Search for the cell housing the specified text and yield its [x, y] center coordinate. 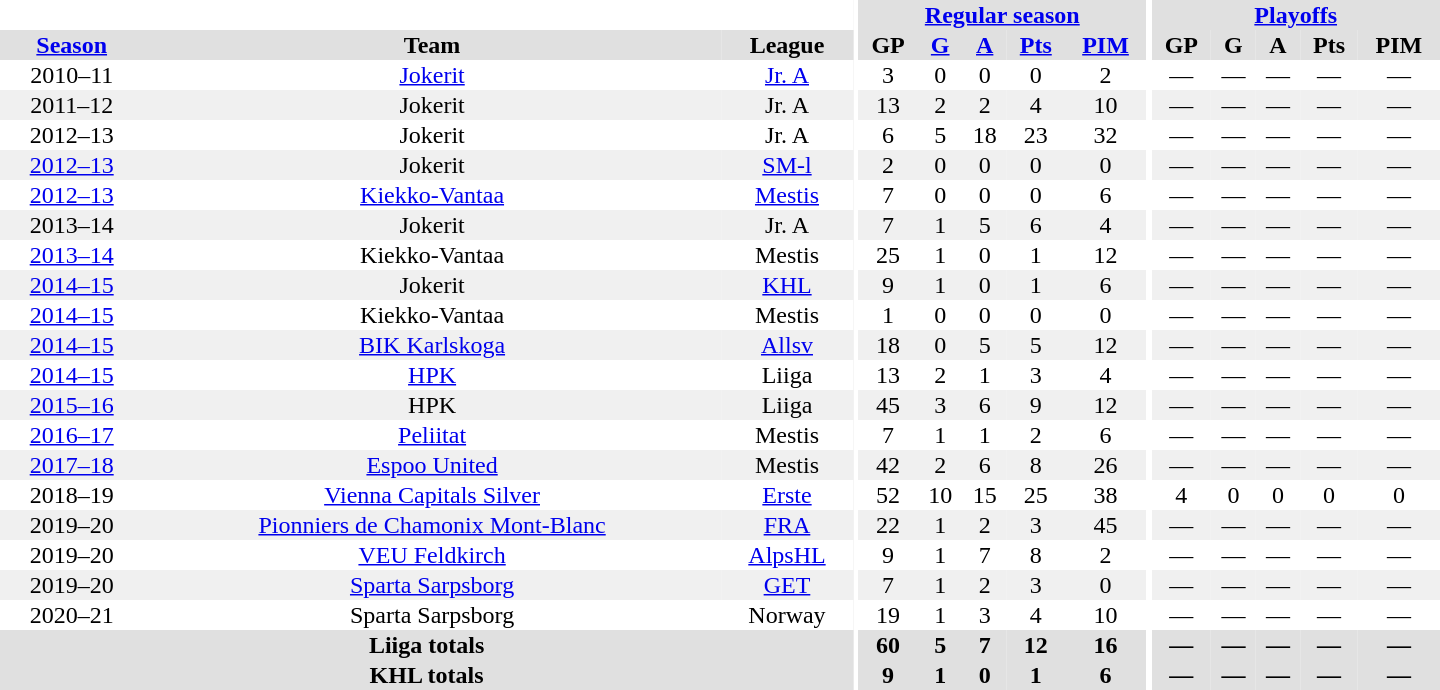
2015–16 [72, 405]
60 [888, 645]
2016–17 [72, 435]
15 [984, 495]
Allsv [787, 345]
GET [787, 585]
19 [888, 615]
2017–18 [72, 465]
2011–12 [72, 105]
16 [1106, 645]
Liiga totals [426, 645]
Vienna Capitals Silver [432, 495]
VEU Feldkirch [432, 555]
Playoffs [1296, 15]
38 [1106, 495]
Regular season [1002, 15]
Erste [787, 495]
KHL totals [426, 675]
Peliitat [432, 435]
SM-l [787, 165]
26 [1106, 465]
Team [432, 45]
KHL [787, 285]
42 [888, 465]
32 [1106, 135]
BIK Karlskoga [432, 345]
AlpsHL [787, 555]
FRA [787, 525]
Season [72, 45]
22 [888, 525]
2018–19 [72, 495]
Pionniers de Chamonix Mont-Blanc [432, 525]
Espoo United [432, 465]
23 [1036, 135]
League [787, 45]
2020–21 [72, 615]
52 [888, 495]
2010–11 [72, 75]
Norway [787, 615]
